Scan for the cell matching the given text and deliver its (x, y) coordinate at center. 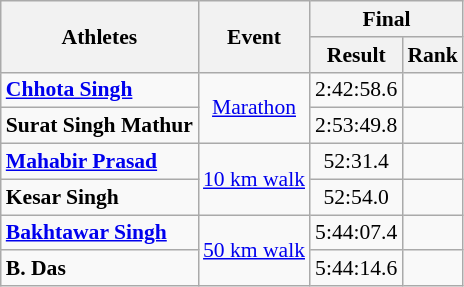
2:53:49.8 (356, 126)
Bakhtawar Singh (100, 233)
Final (386, 19)
52:54.0 (356, 197)
Kesar Singh (100, 197)
Mahabir Prasad (100, 162)
2:42:58.6 (356, 90)
5:44:14.6 (356, 269)
Chhota Singh (100, 90)
B. Das (100, 269)
Rank (432, 55)
5:44:07.4 (356, 233)
52:31.4 (356, 162)
50 km walk (254, 250)
Result (356, 55)
Athletes (100, 36)
10 km walk (254, 180)
Marathon (254, 108)
Surat Singh Mathur (100, 126)
Event (254, 36)
